Pinpoint the cell where the given text exists, returning its [x, y] midpoint coordinate. 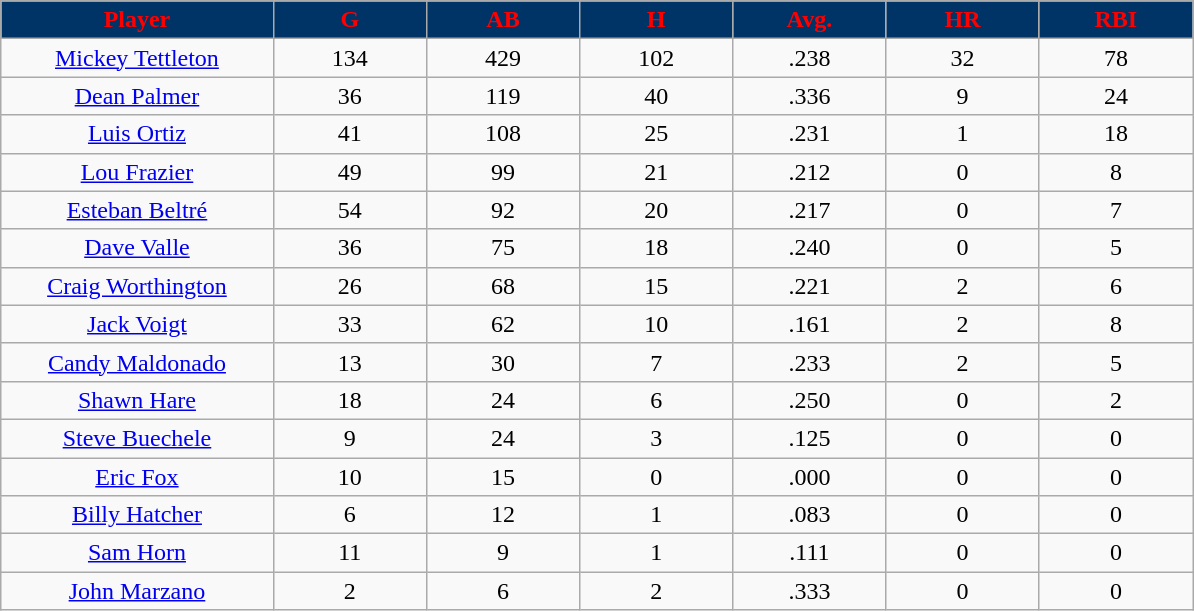
Luis Ortiz [137, 134]
Esteban Beltré [137, 210]
Lou Frazier [137, 172]
75 [502, 248]
.000 [810, 477]
RBI [1116, 20]
62 [502, 324]
108 [502, 134]
49 [350, 172]
11 [350, 553]
Billy Hatcher [137, 515]
.217 [810, 210]
25 [656, 134]
429 [502, 58]
.336 [810, 96]
13 [350, 362]
41 [350, 134]
119 [502, 96]
32 [962, 58]
99 [502, 172]
.231 [810, 134]
AB [502, 20]
.240 [810, 248]
134 [350, 58]
Craig Worthington [137, 286]
.233 [810, 362]
30 [502, 362]
Steve Buechele [137, 438]
.333 [810, 591]
Dave Valle [137, 248]
20 [656, 210]
H [656, 20]
40 [656, 96]
Dean Palmer [137, 96]
33 [350, 324]
.238 [810, 58]
54 [350, 210]
.221 [810, 286]
12 [502, 515]
Avg. [810, 20]
G [350, 20]
.111 [810, 553]
.250 [810, 400]
21 [656, 172]
Shawn Hare [137, 400]
3 [656, 438]
.083 [810, 515]
102 [656, 58]
HR [962, 20]
Mickey Tettleton [137, 58]
26 [350, 286]
Eric Fox [137, 477]
.212 [810, 172]
.161 [810, 324]
68 [502, 286]
Player [137, 20]
John Marzano [137, 591]
78 [1116, 58]
.125 [810, 438]
Sam Horn [137, 553]
92 [502, 210]
Jack Voigt [137, 324]
Candy Maldonado [137, 362]
